Provide the (X, Y) coordinate of the cell's center where the given text is located.  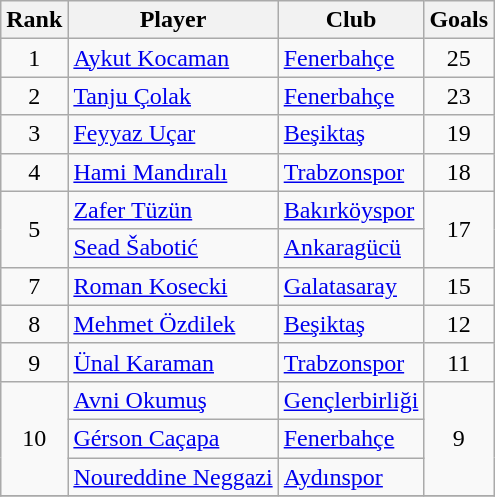
25 (459, 58)
Mehmet Özdilek (173, 324)
11 (459, 362)
Noureddine Neggazi (173, 477)
Aydınspor (351, 477)
Ankaragücü (351, 248)
Ünal Karaman (173, 362)
23 (459, 96)
Feyyaz Uçar (173, 134)
7 (34, 286)
Avni Okumuş (173, 400)
Tanju Çolak (173, 96)
17 (459, 229)
10 (34, 438)
18 (459, 172)
Gençlerbirliği (351, 400)
1 (34, 58)
Goals (459, 20)
Rank (34, 20)
2 (34, 96)
5 (34, 229)
Gérson Caçapa (173, 438)
Bakırköyspor (351, 210)
8 (34, 324)
Roman Kosecki (173, 286)
Hami Mandıralı (173, 172)
15 (459, 286)
Aykut Kocaman (173, 58)
19 (459, 134)
3 (34, 134)
Zafer Tüzün (173, 210)
Player (173, 20)
12 (459, 324)
Sead Šabotić (173, 248)
Club (351, 20)
Galatasaray (351, 286)
4 (34, 172)
